Extract the (x, y) coordinate from the center of the cell holding the provided text.  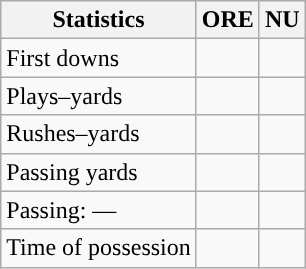
Passing: –– (99, 210)
Time of possession (99, 248)
First downs (99, 58)
Statistics (99, 20)
Plays–yards (99, 96)
NU (282, 20)
Passing yards (99, 172)
Rushes–yards (99, 134)
ORE (228, 20)
